Search for the cell housing the specified text and yield its (x, y) center coordinate. 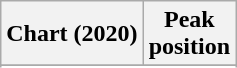
Chart (2020) (72, 34)
Peakposition (189, 34)
